Identify which cell holds the provided text, then report its (X, Y) central coordinate. 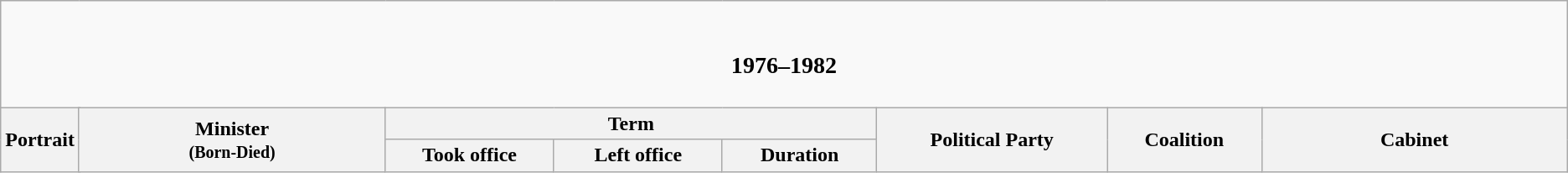
Political Party (992, 139)
Left office (638, 155)
Cabinet (1414, 139)
Term (632, 123)
1976–1982 (784, 54)
Duration (799, 155)
Portrait (40, 139)
Coalition (1184, 139)
Took office (469, 155)
Minister(Born-Died) (231, 139)
